Scan for the cell matching the given text and deliver its [X, Y] coordinate at center. 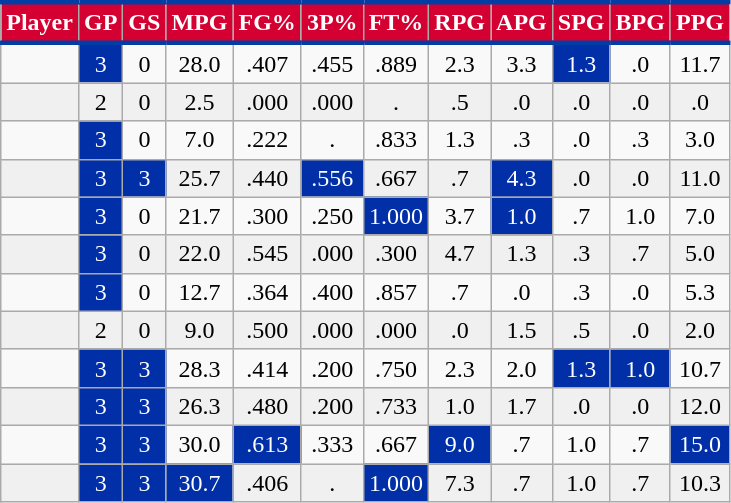
.556 [332, 178]
APG [522, 22]
.455 [332, 63]
30.7 [200, 483]
5.0 [700, 254]
Player [40, 22]
FG% [267, 22]
28.0 [200, 63]
5.3 [700, 292]
BPG [640, 22]
11.0 [700, 178]
GS [144, 22]
22.0 [200, 254]
.333 [332, 444]
4.3 [522, 178]
.407 [267, 63]
.414 [267, 368]
.406 [267, 483]
11.7 [700, 63]
.750 [396, 368]
.440 [267, 178]
.833 [396, 140]
PPG [700, 22]
.889 [396, 63]
26.3 [200, 406]
FT% [396, 22]
RPG [460, 22]
.613 [267, 444]
.857 [396, 292]
.250 [332, 216]
3.7 [460, 216]
.400 [332, 292]
.222 [267, 140]
12.7 [200, 292]
30.0 [200, 444]
28.3 [200, 368]
1.5 [522, 330]
.733 [396, 406]
3.3 [522, 63]
.500 [267, 330]
4.7 [460, 254]
2.5 [200, 102]
1.7 [522, 406]
3.0 [700, 140]
15.0 [700, 444]
MPG [200, 22]
GP [100, 22]
3P% [332, 22]
.364 [267, 292]
.480 [267, 406]
10.7 [700, 368]
21.7 [200, 216]
10.3 [700, 483]
.545 [267, 254]
7.3 [460, 483]
12.0 [700, 406]
SPG [581, 22]
25.7 [200, 178]
